From the cell containing the given text, extract its center point as [X, Y] coordinate. 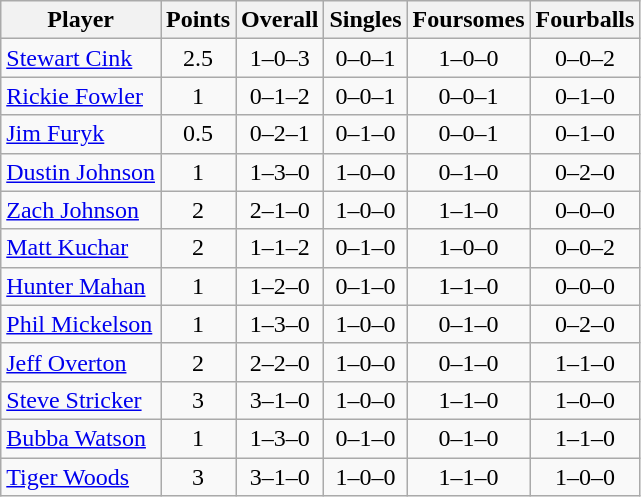
Zach Johnson [81, 210]
Matt Kuchar [81, 248]
2.5 [198, 58]
1–1–2 [280, 248]
Fourballs [585, 20]
Jeff Overton [81, 362]
0–1–2 [280, 96]
1–0–3 [280, 58]
0.5 [198, 134]
Bubba Watson [81, 438]
Singles [366, 20]
Overall [280, 20]
Phil Mickelson [81, 324]
Steve Stricker [81, 400]
Jim Furyk [81, 134]
2–1–0 [280, 210]
Rickie Fowler [81, 96]
Hunter Mahan [81, 286]
0–2–1 [280, 134]
Stewart Cink [81, 58]
Dustin Johnson [81, 172]
2–2–0 [280, 362]
Points [198, 20]
1–2–0 [280, 286]
Player [81, 20]
Foursomes [468, 20]
Tiger Woods [81, 477]
